Find where the given text appears and provide that cell's center as [X, Y] coordinate. 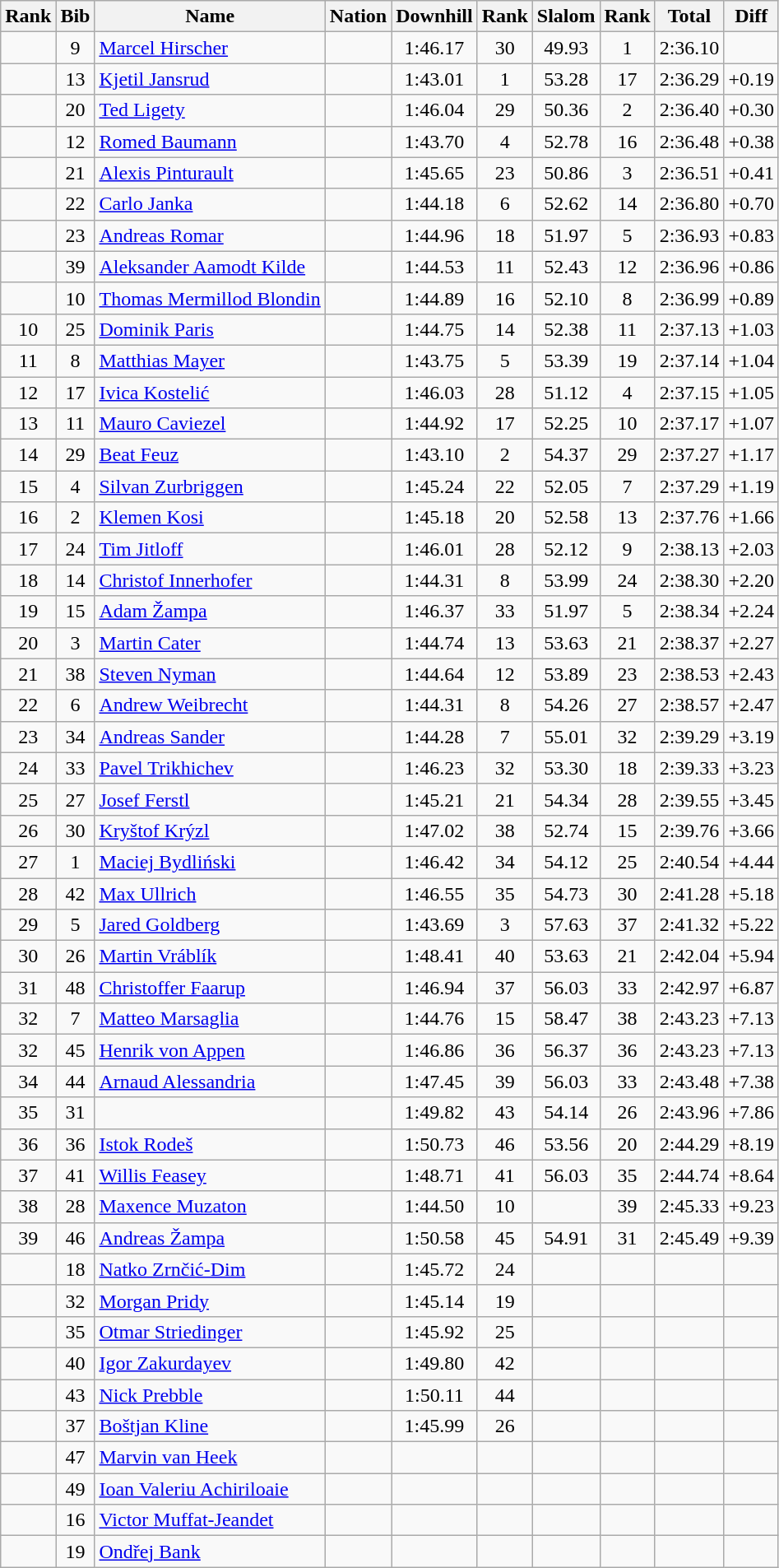
1:43.70 [434, 142]
Andrew Weibrecht [210, 705]
1:45.24 [434, 486]
1:48.41 [434, 956]
+0.86 [752, 267]
Matthias Mayer [210, 361]
Tim Jitloff [210, 549]
Arnaud Alessandria [210, 1082]
56.37 [566, 1050]
54.73 [566, 893]
+2.20 [752, 580]
2:36.29 [689, 79]
1:46.55 [434, 893]
1:47.02 [434, 831]
Natko Zrnčić-Dim [210, 1269]
58.47 [566, 1019]
53.39 [566, 361]
2:44.74 [689, 1175]
2:45.49 [689, 1238]
52.12 [566, 549]
1:45.65 [434, 173]
+3.66 [752, 831]
2:43.96 [689, 1113]
1:43.10 [434, 455]
2:37.29 [689, 486]
Nation [358, 16]
Marvin van Heek [210, 1458]
2:45.33 [689, 1207]
57.63 [566, 925]
Ondřej Bank [210, 1552]
1:44.18 [434, 204]
49.93 [566, 48]
2:36.96 [689, 267]
+1.17 [752, 455]
1:44.89 [434, 298]
2:42.97 [689, 988]
Romed Baumann [210, 142]
54.37 [566, 455]
Maxence Muzaton [210, 1207]
2:40.54 [689, 862]
Kjetil Jansrud [210, 79]
1:44.64 [434, 674]
2:39.29 [689, 737]
2:36.80 [689, 204]
2:38.13 [689, 549]
+5.18 [752, 893]
1:46.42 [434, 862]
54.34 [566, 799]
Total [689, 16]
2:42.04 [689, 956]
Boštjan Kline [210, 1426]
1:46.94 [434, 988]
1:44.75 [434, 329]
Bib [76, 16]
53.28 [566, 79]
1:44.92 [434, 424]
50.36 [566, 110]
Marcel Hirscher [210, 48]
+3.19 [752, 737]
1:50.58 [434, 1238]
55.01 [566, 737]
+2.03 [752, 549]
1:47.45 [434, 1082]
+0.19 [752, 79]
+2.27 [752, 643]
54.14 [566, 1113]
2:39.55 [689, 799]
+7.38 [752, 1082]
1:45.21 [434, 799]
1:45.99 [434, 1426]
2:39.76 [689, 831]
+2.43 [752, 674]
Steven Nyman [210, 674]
1:44.50 [434, 1207]
48 [76, 988]
53.99 [566, 580]
Nick Prebble [210, 1395]
Christof Innerhofer [210, 580]
1:45.72 [434, 1269]
49 [76, 1489]
1:44.74 [434, 643]
2:38.57 [689, 705]
+1.03 [752, 329]
2:36.10 [689, 48]
+1.19 [752, 486]
54.12 [566, 862]
Josef Ferstl [210, 799]
+2.24 [752, 612]
53.89 [566, 674]
1:50.11 [434, 1395]
+1.07 [752, 424]
Andreas Sander [210, 737]
50.86 [566, 173]
+6.87 [752, 988]
+0.38 [752, 142]
2:37.76 [689, 518]
1:50.73 [434, 1144]
Otmar Striedinger [210, 1332]
+8.19 [752, 1144]
Ivica Kostelić [210, 393]
+0.83 [752, 235]
Ioan Valeriu Achiriloaie [210, 1489]
+9.39 [752, 1238]
53.56 [566, 1144]
2:36.99 [689, 298]
52.05 [566, 486]
+2.47 [752, 705]
52.25 [566, 424]
2:41.32 [689, 925]
1:46.03 [434, 393]
2:38.53 [689, 674]
1:43.01 [434, 79]
+0.89 [752, 298]
54.26 [566, 705]
+3.45 [752, 799]
Istok Rodeš [210, 1144]
+5.22 [752, 925]
2:36.48 [689, 142]
2:37.14 [689, 361]
1:49.82 [434, 1113]
Christoffer Faarup [210, 988]
+9.23 [752, 1207]
2:41.28 [689, 893]
+1.04 [752, 361]
Alexis Pinturault [210, 173]
2:38.34 [689, 612]
Maciej Bydliński [210, 862]
Willis Feasey [210, 1175]
2:37.27 [689, 455]
53.30 [566, 768]
1:43.75 [434, 361]
Name [210, 16]
Martin Cater [210, 643]
+4.44 [752, 862]
Dominik Paris [210, 329]
+8.64 [752, 1175]
52.62 [566, 204]
2:44.29 [689, 1144]
Thomas Mermillod Blondin [210, 298]
52.43 [566, 267]
1:43.69 [434, 925]
Silvan Zurbriggen [210, 486]
Max Ullrich [210, 893]
Mauro Caviezel [210, 424]
1:46.86 [434, 1050]
Pavel Trikhichev [210, 768]
54.91 [566, 1238]
Kryštof Krýzl [210, 831]
Morgan Pridy [210, 1300]
2:39.33 [689, 768]
1:45.18 [434, 518]
+5.94 [752, 956]
52.74 [566, 831]
2:43.48 [689, 1082]
Jared Goldberg [210, 925]
1:45.92 [434, 1332]
1:45.14 [434, 1300]
Ted Ligety [210, 110]
+7.86 [752, 1113]
Andreas Žampa [210, 1238]
47 [76, 1458]
Martin Vráblík [210, 956]
52.58 [566, 518]
Carlo Janka [210, 204]
Adam Žampa [210, 612]
2:36.51 [689, 173]
+1.05 [752, 393]
1:49.80 [434, 1363]
52.10 [566, 298]
2:38.37 [689, 643]
Henrik von Appen [210, 1050]
2:38.30 [689, 580]
1:46.23 [434, 768]
1:44.28 [434, 737]
+3.23 [752, 768]
52.78 [566, 142]
+0.70 [752, 204]
Victor Muffat-Jeandet [210, 1520]
Klemen Kosi [210, 518]
2:36.40 [689, 110]
+1.66 [752, 518]
Downhill [434, 16]
1:46.04 [434, 110]
Aleksander Aamodt Kilde [210, 267]
2:37.17 [689, 424]
2:37.15 [689, 393]
52.38 [566, 329]
Diff [752, 16]
2:36.93 [689, 235]
1:44.96 [434, 235]
Matteo Marsaglia [210, 1019]
Andreas Romar [210, 235]
51.12 [566, 393]
Igor Zakurdayev [210, 1363]
1:46.17 [434, 48]
1:48.71 [434, 1175]
1:44.76 [434, 1019]
+0.30 [752, 110]
Slalom [566, 16]
1:46.37 [434, 612]
Beat Feuz [210, 455]
1:44.53 [434, 267]
+0.41 [752, 173]
2:37.13 [689, 329]
1:46.01 [434, 549]
